Return the (x, y) coordinate for the center point of the cell that contains the specified text.  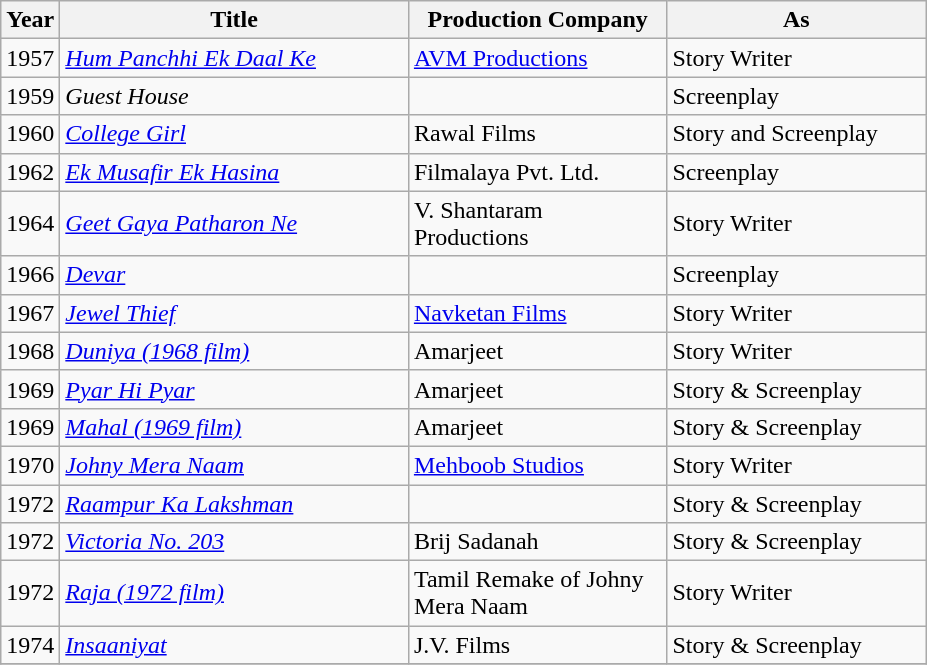
Brij Sadanah (538, 542)
1957 (30, 58)
Insaaniyat (234, 645)
1960 (30, 134)
Jewel Thief (234, 313)
Year (30, 20)
Mahal (1969 film) (234, 427)
Title (234, 20)
Pyar Hi Pyar (234, 389)
Devar (234, 275)
College Girl (234, 134)
Tamil Remake of Johny Mera Naam (538, 594)
1959 (30, 96)
Duniya (1968 film) (234, 351)
Mehboob Studios (538, 465)
V. Shantaram Productions (538, 224)
Johny Mera Naam (234, 465)
AVM Productions (538, 58)
1968 (30, 351)
Ek Musafir Ek Hasina (234, 172)
Victoria No. 203 (234, 542)
1967 (30, 313)
Guest House (234, 96)
Hum Panchhi Ek Daal Ke (234, 58)
Story and Screenplay (796, 134)
1970 (30, 465)
1974 (30, 645)
Raja (1972 film) (234, 594)
Production Company (538, 20)
1966 (30, 275)
Rawal Films (538, 134)
Raampur Ka Lakshman (234, 503)
Filmalaya Pvt. Ltd. (538, 172)
1964 (30, 224)
J.V. Films (538, 645)
As (796, 20)
1962 (30, 172)
Navketan Films (538, 313)
Geet Gaya Patharon Ne (234, 224)
